Search for the cell housing the specified text and yield its (X, Y) center coordinate. 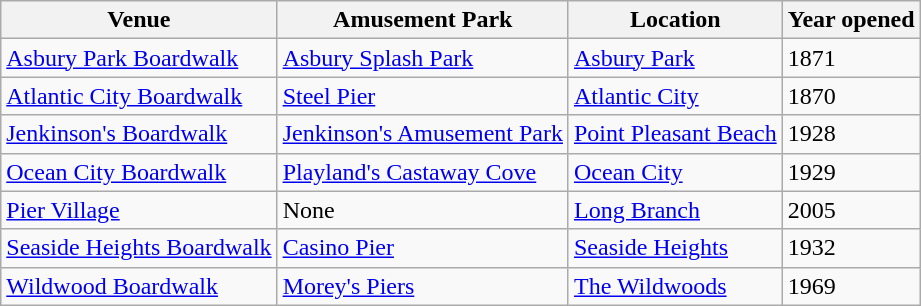
Seaside Heights Boardwalk (139, 248)
Jenkinson's Amusement Park (422, 134)
1969 (851, 286)
1928 (851, 134)
Casino Pier (422, 248)
The Wildwoods (675, 286)
2005 (851, 210)
Pier Village (139, 210)
Atlantic City (675, 96)
Long Branch (675, 210)
1932 (851, 248)
Asbury Park Boardwalk (139, 58)
1929 (851, 172)
Amusement Park (422, 20)
Venue (139, 20)
None (422, 210)
Seaside Heights (675, 248)
Asbury Splash Park (422, 58)
Morey's Piers (422, 286)
Ocean City (675, 172)
Location (675, 20)
Asbury Park (675, 58)
Ocean City Boardwalk (139, 172)
1871 (851, 58)
Wildwood Boardwalk (139, 286)
Playland's Castaway Cove (422, 172)
Atlantic City Boardwalk (139, 96)
Jenkinson's Boardwalk (139, 134)
Steel Pier (422, 96)
Point Pleasant Beach (675, 134)
Year opened (851, 20)
1870 (851, 96)
